Pinpoint the cell where the given text exists, returning its (X, Y) midpoint coordinate. 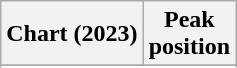
Peakposition (189, 34)
Chart (2023) (72, 34)
